Provide the [x, y] coordinate of the cell's center where the given text is located.  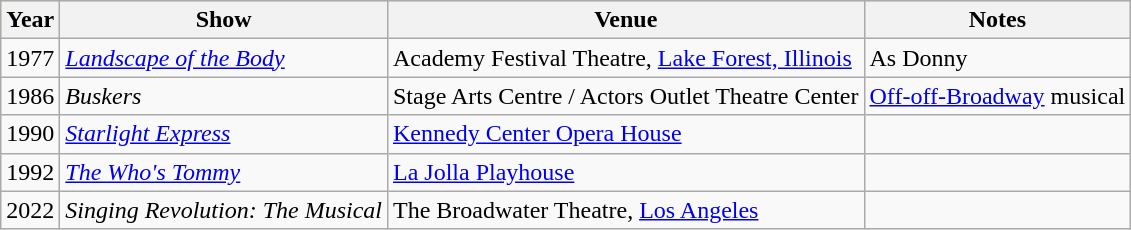
Stage Arts Centre / Actors Outlet Theatre Center [626, 96]
The Broadwater Theatre, Los Angeles [626, 210]
The Who's Tommy [224, 172]
1992 [30, 172]
Singing Revolution: The Musical [224, 210]
Kennedy Center Opera House [626, 134]
La Jolla Playhouse [626, 172]
Starlight Express [224, 134]
1986 [30, 96]
1977 [30, 58]
Academy Festival Theatre, Lake Forest, Illinois [626, 58]
Show [224, 20]
Landscape of the Body [224, 58]
Venue [626, 20]
Notes [998, 20]
2022 [30, 210]
As Donny [998, 58]
1990 [30, 134]
Buskers [224, 96]
Off-off-Broadway musical [998, 96]
Year [30, 20]
